Detect which cell encompasses the target text, then output its [x, y] center coordinate. 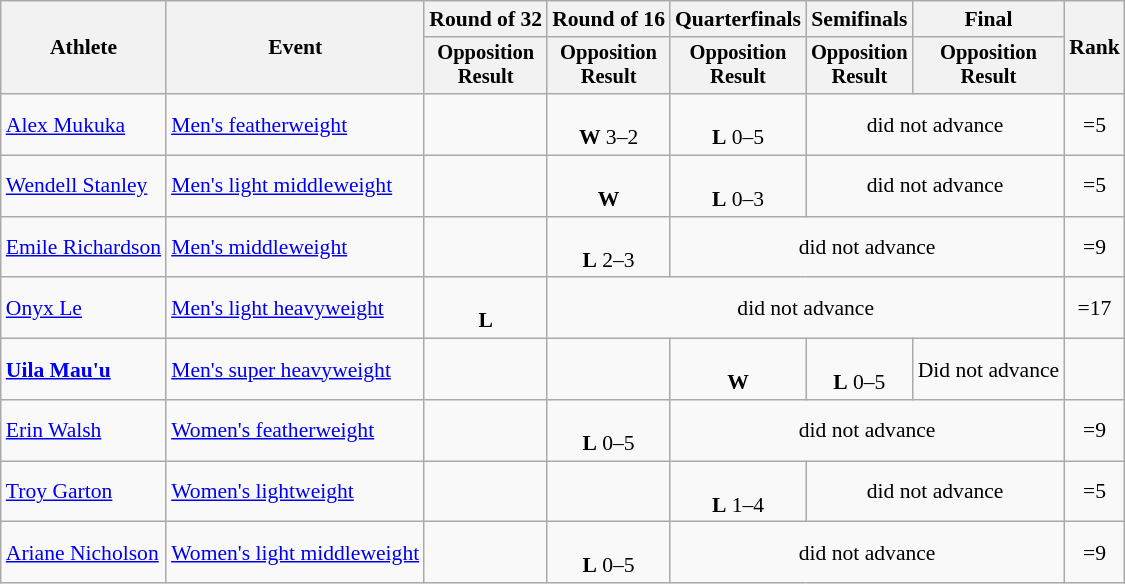
Ariane Nicholson [84, 552]
Men's featherweight [295, 124]
Women's light middleweight [295, 552]
Emile Richardson [84, 248]
Wendell Stanley [84, 186]
Men's super heavyweight [295, 370]
Men's light heavyweight [295, 308]
Rank [1094, 48]
Round of 32 [486, 19]
Athlete [84, 48]
Alex Mukuka [84, 124]
L 0–3 [738, 186]
L 1–4 [738, 492]
Event [295, 48]
Did not advance [989, 370]
L [486, 308]
Erin Walsh [84, 430]
Men's light middleweight [295, 186]
=17 [1094, 308]
Quarterfinals [738, 19]
Men's middleweight [295, 248]
L 2–3 [608, 248]
Troy Garton [84, 492]
Women's featherweight [295, 430]
Semifinals [860, 19]
Final [989, 19]
Women's lightweight [295, 492]
W 3–2 [608, 124]
Round of 16 [608, 19]
Onyx Le [84, 308]
Uila Mau'u [84, 370]
